Detect which cell encompasses the target text, then output its [x, y] center coordinate. 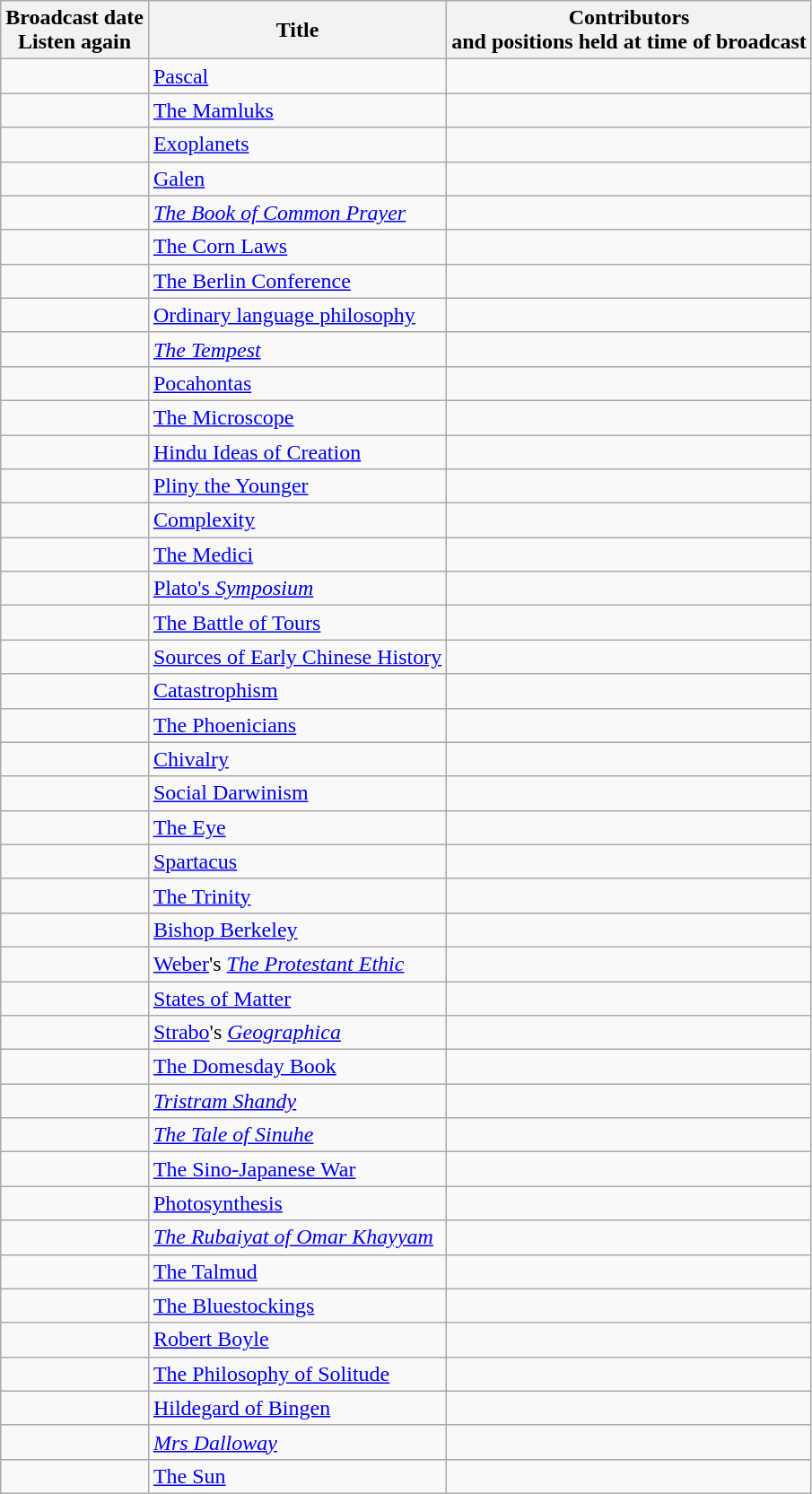
The Medici [297, 555]
The Tempest [297, 349]
Bishop Berkeley [297, 930]
Hildegard of Bingen [297, 1408]
Social Darwinism [297, 793]
The Microscope [297, 417]
Contributors and positions held at time of broadcast [630, 31]
The Phoenicians [297, 725]
The Talmud [297, 1271]
Hindu Ideas of Creation [297, 451]
Ordinary language philosophy [297, 315]
The Sun [297, 1476]
The Rubaiyat of Omar Khayyam [297, 1237]
Weber's The Protestant Ethic [297, 964]
Photosynthesis [297, 1203]
The Mamluks [297, 110]
The Bluestockings [297, 1306]
Complexity [297, 520]
Mrs Dalloway [297, 1442]
The Battle of Tours [297, 623]
States of Matter [297, 999]
The Philosophy of Solitude [297, 1374]
The Book of Common Prayer [297, 213]
Robert Boyle [297, 1340]
Sources of Early Chinese History [297, 657]
Galen [297, 179]
Pliny the Younger [297, 486]
The Trinity [297, 896]
Exoplanets [297, 144]
The Tale of Sinuhe [297, 1135]
Plato's Symposium [297, 589]
Spartacus [297, 861]
Pocahontas [297, 383]
The Eye [297, 827]
Title [297, 31]
Catastrophism [297, 691]
The Sino-Japanese War [297, 1169]
Pascal [297, 76]
Strabo's Geographica [297, 1033]
The Domesday Book [297, 1067]
Tristram Shandy [297, 1101]
The Corn Laws [297, 247]
Broadcast date Listen again [75, 31]
Chivalry [297, 759]
The Berlin Conference [297, 281]
